Return the [x, y] coordinate for the center point of the cell that contains the specified text.  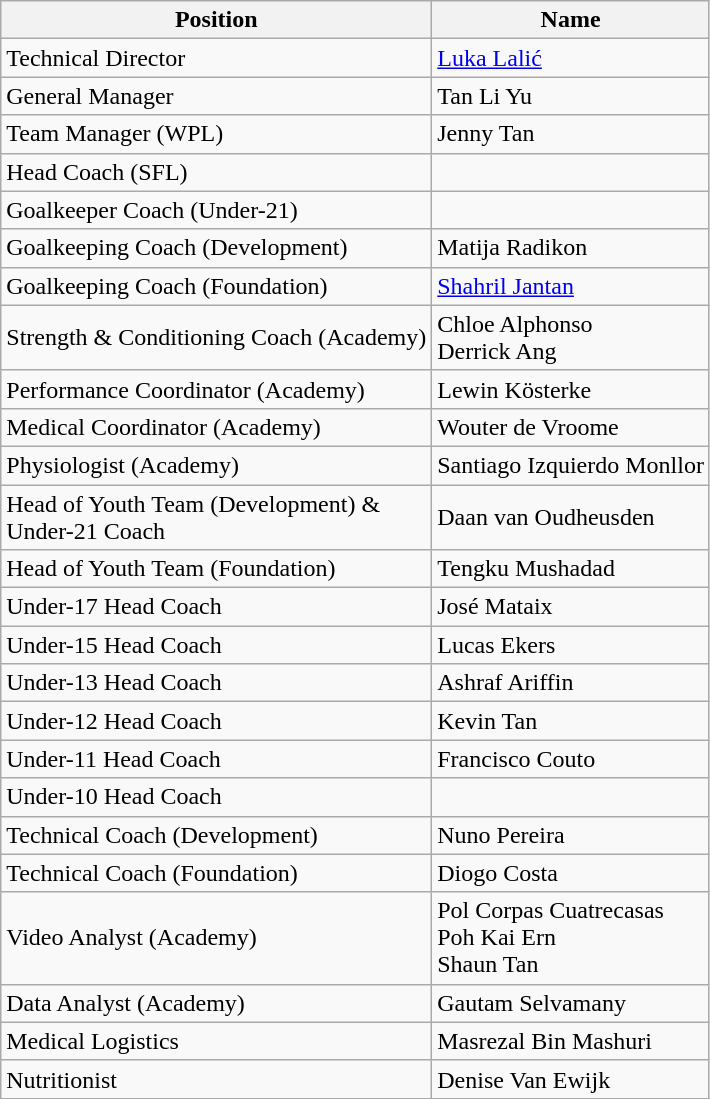
Lewin Kösterke [571, 389]
Head of Youth Team (Development) & Under-21 Coach [216, 516]
Under-13 Head Coach [216, 683]
Denise Van Ewijk [571, 1079]
Head Coach (SFL) [216, 172]
Lucas Ekers [571, 645]
Team Manager (WPL) [216, 134]
Strength & Conditioning Coach (Academy) [216, 338]
General Manager [216, 96]
Name [571, 20]
Tengku Mushadad [571, 569]
Goalkeeper Coach (Under-21) [216, 210]
Under-17 Head Coach [216, 607]
Head of Youth Team (Foundation) [216, 569]
Under-11 Head Coach [216, 759]
Under-10 Head Coach [216, 797]
Jenny Tan [571, 134]
Position [216, 20]
Ashraf Ariffin [571, 683]
Wouter de Vroome [571, 427]
Technical Director [216, 58]
Technical Coach (Foundation) [216, 873]
Video Analyst (Academy) [216, 938]
Goalkeeping Coach (Development) [216, 248]
Shahril Jantan [571, 286]
Under-12 Head Coach [216, 721]
Masrezal Bin Mashuri [571, 1041]
Chloe Alphonso Derrick Ang [571, 338]
Technical Coach (Development) [216, 835]
Kevin Tan [571, 721]
Matija Radikon [571, 248]
Goalkeeping Coach (Foundation) [216, 286]
Performance Coordinator (Academy) [216, 389]
Data Analyst (Academy) [216, 1003]
Santiago Izquierdo Monllor [571, 465]
José Mataix [571, 607]
Under-15 Head Coach [216, 645]
Nuno Pereira [571, 835]
Tan Li Yu [571, 96]
Medical Logistics [216, 1041]
Pol Corpas Cuatrecasas Poh Kai Ern Shaun Tan [571, 938]
Daan van Oudheusden [571, 516]
Gautam Selvamany [571, 1003]
Diogo Costa [571, 873]
Physiologist (Academy) [216, 465]
Medical Coordinator (Academy) [216, 427]
Luka Lalić [571, 58]
Francisco Couto [571, 759]
Nutritionist [216, 1079]
